Determine the (X, Y) coordinate at the center of the cell enclosing the given text.  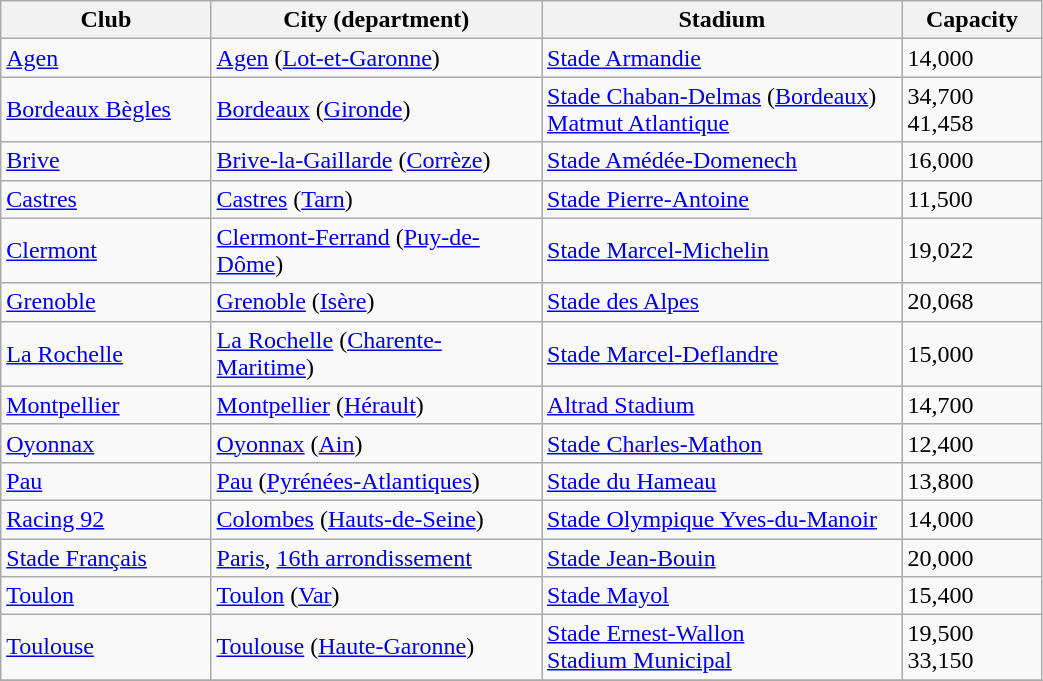
Castres (106, 199)
Paris, 16th arrondissement (376, 557)
Club (106, 20)
Clermont (106, 250)
Bordeaux Bègles (106, 110)
34,70041,458 (972, 110)
Toulon (Var) (376, 596)
Stade Français (106, 557)
13,800 (972, 481)
15,000 (972, 354)
19,50033,150 (972, 648)
Stade Marcel-Deflandre (722, 354)
15,400 (972, 596)
Stade Charles-Mathon (722, 443)
11,500 (972, 199)
Clermont-Ferrand (Puy-de-Dôme) (376, 250)
Stade Armandie (722, 58)
Stade Pierre-Antoine (722, 199)
14,700 (972, 405)
Toulon (106, 596)
Stadium (722, 20)
Agen (106, 58)
19,022 (972, 250)
Brive-la-Gaillarde (Corrèze) (376, 161)
20,000 (972, 557)
Oyonnax (Ain) (376, 443)
Bordeaux (Gironde) (376, 110)
Stade du Hameau (722, 481)
Stade Ernest-WallonStadium Municipal (722, 648)
Toulouse (106, 648)
12,400 (972, 443)
Stade Mayol (722, 596)
Montpellier (Hérault) (376, 405)
Agen (Lot-et-Garonne) (376, 58)
Stade Olympique Yves-du-Manoir (722, 519)
Stade des Alpes (722, 302)
Stade Marcel-Michelin (722, 250)
Racing 92 (106, 519)
Oyonnax (106, 443)
City (department) (376, 20)
Colombes (Hauts-de-Seine) (376, 519)
La Rochelle (Charente-Maritime) (376, 354)
Brive (106, 161)
Stade Jean-Bouin (722, 557)
Montpellier (106, 405)
Pau (Pyrénées-Atlantiques) (376, 481)
Grenoble (Isère) (376, 302)
Grenoble (106, 302)
Toulouse (Haute-Garonne) (376, 648)
Capacity (972, 20)
Castres (Tarn) (376, 199)
Stade Amédée-Domenech (722, 161)
La Rochelle (106, 354)
16,000 (972, 161)
Stade Chaban-Delmas (Bordeaux)Matmut Atlantique (722, 110)
20,068 (972, 302)
Pau (106, 481)
Altrad Stadium (722, 405)
